From the cell containing the given text, extract its center point as [X, Y] coordinate. 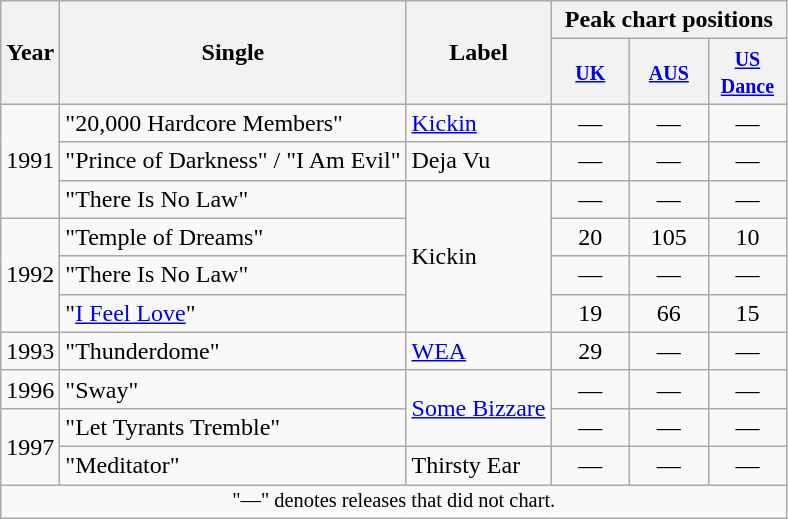
UK [590, 72]
Single [233, 52]
1991 [30, 161]
"Sway" [233, 389]
19 [590, 313]
66 [670, 313]
Year [30, 52]
AUS [670, 72]
WEA [478, 351]
US Dance [748, 72]
1996 [30, 389]
"Thunderdome" [233, 351]
Thirsty Ear [478, 465]
"Prince of Darkness" / "I Am Evil" [233, 161]
20 [590, 237]
"Let Tyrants Tremble" [233, 427]
10 [748, 237]
"I Feel Love" [233, 313]
"Meditator" [233, 465]
1997 [30, 446]
"Temple of Dreams" [233, 237]
Some Bizzare [478, 408]
"—" denotes releases that did not chart. [394, 501]
Label [478, 52]
1992 [30, 275]
15 [748, 313]
Deja Vu [478, 161]
Peak chart positions [669, 20]
29 [590, 351]
105 [670, 237]
"20,000 Hardcore Members" [233, 123]
1993 [30, 351]
